Search for the cell housing the specified text and yield its (X, Y) center coordinate. 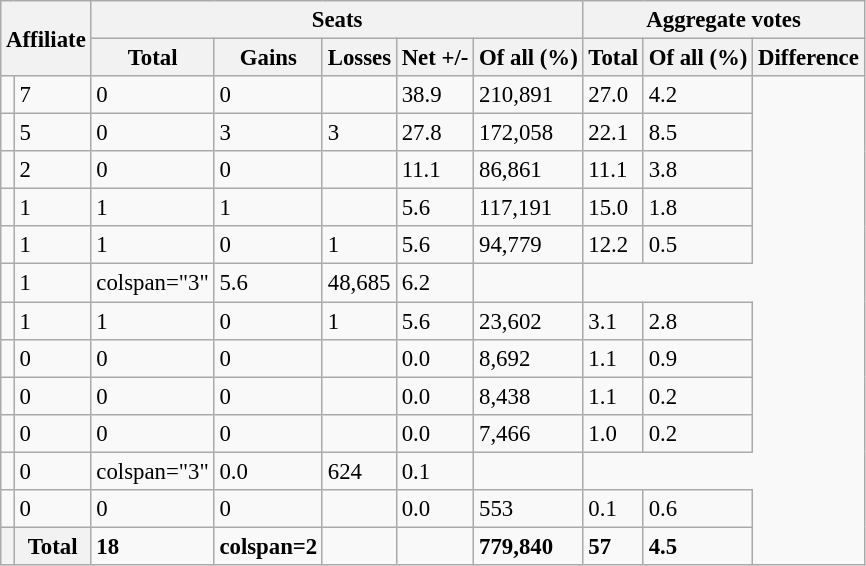
6.2 (434, 283)
1.8 (698, 208)
Gains (268, 58)
5 (52, 133)
Losses (359, 58)
7 (52, 95)
23,602 (528, 321)
57 (613, 546)
2.8 (698, 321)
8.5 (698, 133)
117,191 (528, 208)
18 (152, 546)
86,861 (528, 170)
0.5 (698, 245)
27.8 (434, 133)
7,466 (528, 433)
12.2 (613, 245)
27.0 (613, 95)
624 (359, 471)
48,685 (359, 283)
1.0 (613, 433)
210,891 (528, 95)
779,840 (528, 546)
553 (528, 509)
172,058 (528, 133)
Affiliate (46, 38)
Aggregate votes (724, 20)
4.2 (698, 95)
94,779 (528, 245)
8,692 (528, 358)
3.1 (613, 321)
Seats (337, 20)
15.0 (613, 208)
0.9 (698, 358)
Difference (808, 58)
22.1 (613, 133)
colspan=2 (268, 546)
Net +/- (434, 58)
38.9 (434, 95)
2 (52, 170)
3.8 (698, 170)
0.6 (698, 509)
8,438 (528, 396)
4.5 (698, 546)
